Search for the cell housing the specified text and yield its [X, Y] center coordinate. 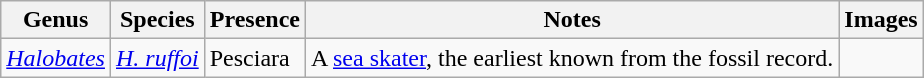
Halobates [56, 58]
Genus [56, 20]
Presence [254, 20]
Notes [572, 20]
Pesciara [254, 58]
Species [157, 20]
Images [881, 20]
A sea skater, the earliest known from the fossil record. [572, 58]
H. ruffoi [157, 58]
